Scan for the cell matching the given text and deliver its [x, y] coordinate at center. 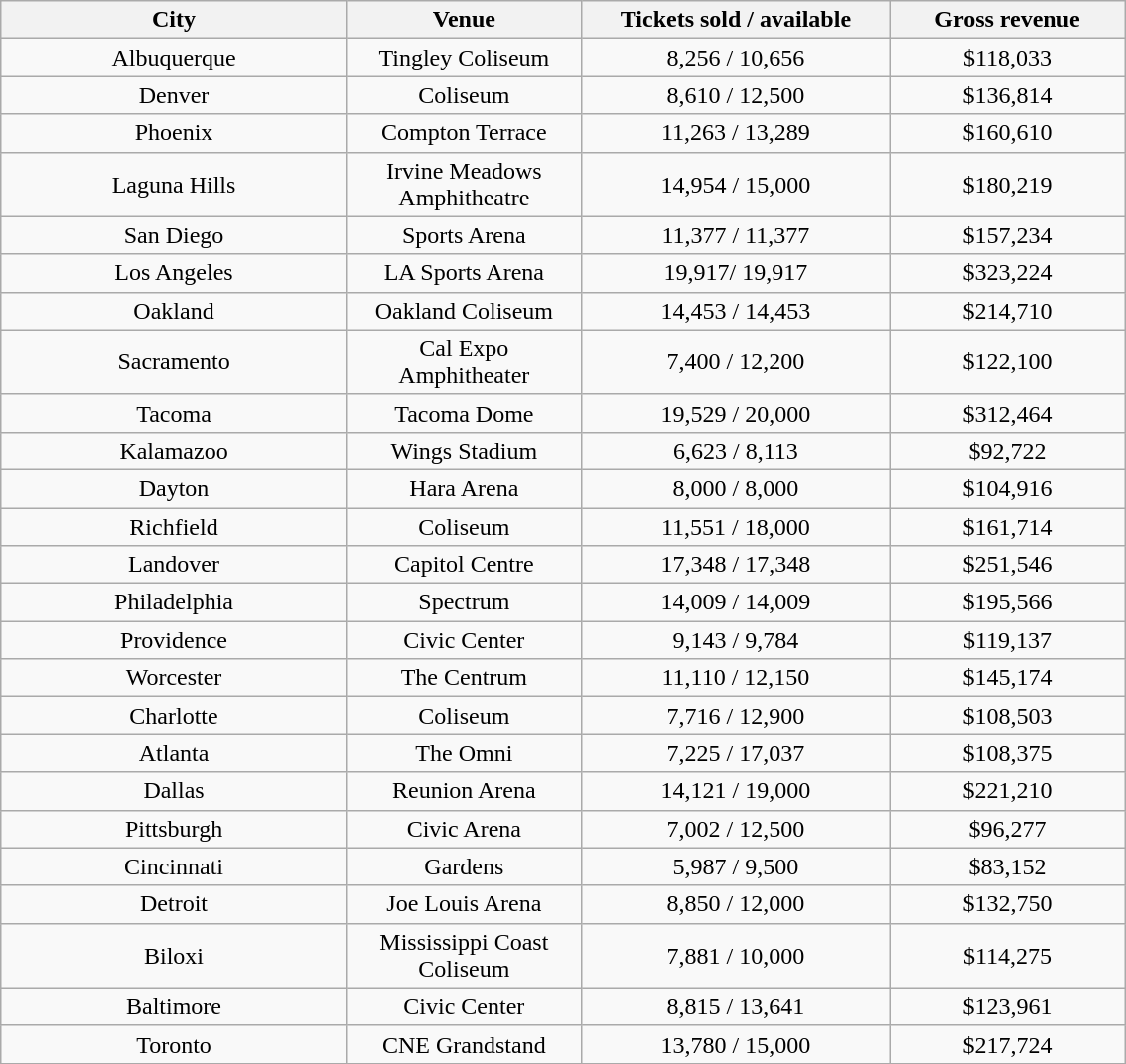
17,348 / 17,348 [735, 565]
11,110 / 12,150 [735, 678]
Mississippi Coast Coliseum [464, 955]
13,780 / 15,000 [735, 1044]
$122,100 [1007, 361]
7,716 / 12,900 [735, 716]
Worcester [175, 678]
Spectrum [464, 602]
$145,174 [1007, 678]
9,143 / 9,784 [735, 640]
14,121 / 19,000 [735, 791]
Kalamazoo [175, 451]
14,453 / 14,453 [735, 311]
$132,750 [1007, 904]
Cal Expo Amphitheater [464, 361]
$161,714 [1007, 527]
$157,234 [1007, 235]
$217,724 [1007, 1044]
Wings Stadium [464, 451]
Dayton [175, 488]
LA Sports Arena [464, 273]
$312,464 [1007, 413]
Joe Louis Arena [464, 904]
$114,275 [1007, 955]
Landover [175, 565]
Civic Arena [464, 829]
Capitol Centre [464, 565]
19,529 / 20,000 [735, 413]
8,000 / 8,000 [735, 488]
Sacramento [175, 361]
19,917/ 19,917 [735, 273]
The Omni [464, 753]
Providence [175, 640]
San Diego [175, 235]
Baltimore [175, 1006]
14,009 / 14,009 [735, 602]
Biloxi [175, 955]
$83,152 [1007, 866]
City [175, 20]
Tacoma Dome [464, 413]
Toronto [175, 1044]
$123,961 [1007, 1006]
$92,722 [1007, 451]
Irvine Meadows Amphitheatre [464, 185]
$195,566 [1007, 602]
Richfield [175, 527]
7,400 / 12,200 [735, 361]
7,225 / 17,037 [735, 753]
Gross revenue [1007, 20]
$323,224 [1007, 273]
Los Angeles [175, 273]
Venue [464, 20]
$221,210 [1007, 791]
$118,033 [1007, 58]
Albuquerque [175, 58]
Laguna Hills [175, 185]
7,002 / 12,500 [735, 829]
Charlotte [175, 716]
Atlanta [175, 753]
Tingley Coliseum [464, 58]
$104,916 [1007, 488]
Tacoma [175, 413]
Cincinnati [175, 866]
Denver [175, 95]
8,610 / 12,500 [735, 95]
Tickets sold / available [735, 20]
Oakland [175, 311]
$180,219 [1007, 185]
Detroit [175, 904]
The Centrum [464, 678]
Compton Terrace [464, 133]
$160,610 [1007, 133]
$119,137 [1007, 640]
11,551 / 18,000 [735, 527]
Phoenix [175, 133]
8,815 / 13,641 [735, 1006]
Oakland Coliseum [464, 311]
Hara Arena [464, 488]
$136,814 [1007, 95]
11,263 / 13,289 [735, 133]
Gardens [464, 866]
11,377 / 11,377 [735, 235]
$108,503 [1007, 716]
14,954 / 15,000 [735, 185]
Pittsburgh [175, 829]
Reunion Arena [464, 791]
8,850 / 12,000 [735, 904]
Sports Arena [464, 235]
6,623 / 8,113 [735, 451]
$96,277 [1007, 829]
Philadelphia [175, 602]
$251,546 [1007, 565]
8,256 / 10,656 [735, 58]
$214,710 [1007, 311]
CNE Grandstand [464, 1044]
Dallas [175, 791]
7,881 / 10,000 [735, 955]
$108,375 [1007, 753]
5,987 / 9,500 [735, 866]
